Identify which cell holds the provided text, then report its [x, y] central coordinate. 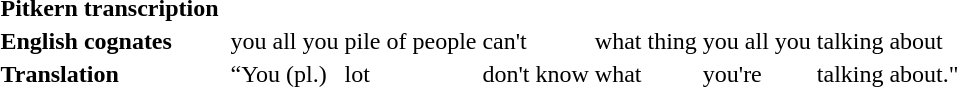
people [444, 41]
what thing [646, 41]
pile [362, 41]
can't [536, 41]
talking [850, 41]
of [396, 41]
